Output the (x, y) coordinate of the center of the cell containing the given text.  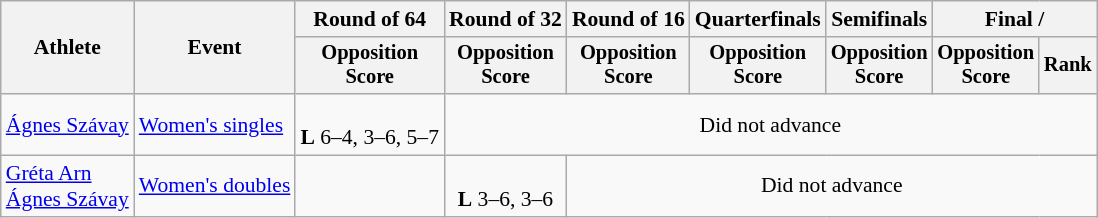
Ágnes Szávay (68, 124)
L 6–4, 3–6, 5–7 (370, 124)
Quarterfinals (758, 19)
Women's doubles (215, 186)
Round of 32 (506, 19)
Women's singles (215, 124)
L 3–6, 3–6 (506, 186)
Semifinals (880, 19)
Rank (1068, 66)
Round of 64 (370, 19)
Round of 16 (628, 19)
Gréta ArnÁgnes Szávay (68, 186)
Final / (1014, 19)
Event (215, 48)
Athlete (68, 48)
